Search for the cell housing the specified text and yield its [x, y] center coordinate. 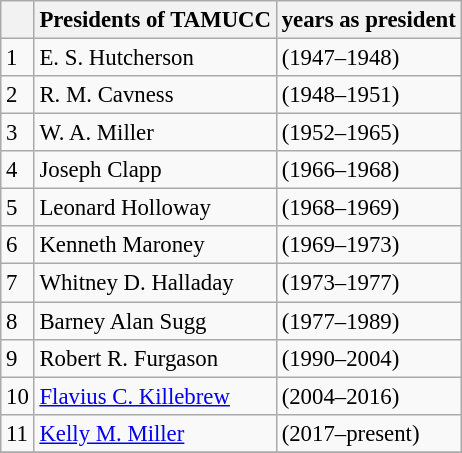
Barney Alan Sugg [155, 321]
4 [18, 170]
(1990–2004) [368, 358]
(1973–1977) [368, 283]
2 [18, 95]
Flavius C. Killebrew [155, 396]
(1968–1969) [368, 208]
Joseph Clapp [155, 170]
E. S. Hutcherson [155, 58]
11 [18, 433]
(1952–1965) [368, 133]
(1977–1989) [368, 321]
(1948–1951) [368, 95]
R. M. Cavness [155, 95]
(1969–1973) [368, 245]
5 [18, 208]
(1947–1948) [368, 58]
years as president [368, 20]
10 [18, 396]
(1966–1968) [368, 170]
Presidents of TAMUCC [155, 20]
Kelly M. Miller [155, 433]
W. A. Miller [155, 133]
7 [18, 283]
9 [18, 358]
1 [18, 58]
Robert R. Furgason [155, 358]
(2004–2016) [368, 396]
(2017–present) [368, 433]
6 [18, 245]
Kenneth Maroney [155, 245]
Leonard Holloway [155, 208]
8 [18, 321]
3 [18, 133]
Whitney D. Halladay [155, 283]
